Return [X, Y] of the center of cell containing provided text 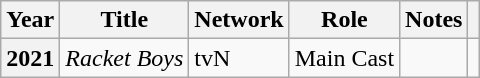
Title [124, 20]
Notes [434, 20]
Network [239, 20]
Racket Boys [124, 58]
2021 [30, 58]
Year [30, 20]
tvN [239, 58]
Main Cast [344, 58]
Role [344, 20]
